Extract the (x, y) coordinate from the center of the cell holding the provided text.  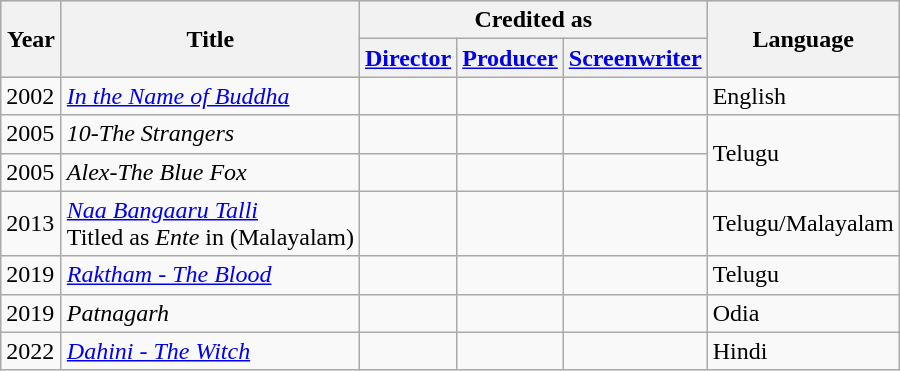
Patnagarh (210, 313)
Odia (803, 313)
Screenwriter (635, 58)
Raktham - The Blood (210, 275)
English (803, 96)
2022 (32, 351)
Credited as (533, 20)
In the Name of Buddha (210, 96)
Alex-The Blue Fox (210, 172)
Language (803, 39)
Hindi (803, 351)
Dahini - The Witch (210, 351)
Year (32, 39)
2013 (32, 224)
Naa Bangaaru Talli Titled as Ente in (Malayalam) (210, 224)
Telugu/Malayalam (803, 224)
Director (408, 58)
Producer (510, 58)
10-The Strangers (210, 134)
2002 (32, 96)
Title (210, 39)
